Return the [x, y] coordinate for the center point of the cell that contains the specified text.  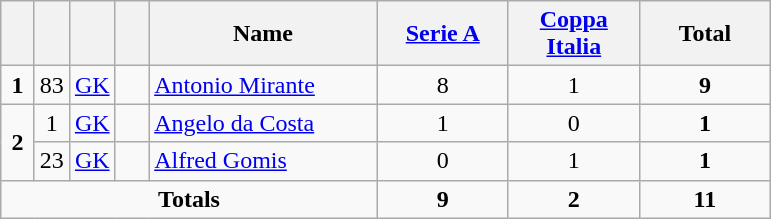
8 [442, 85]
Name [264, 34]
11 [704, 199]
Alfred Gomis [264, 161]
23 [52, 161]
Serie A [442, 34]
Angelo da Costa [264, 123]
83 [52, 85]
Total [704, 34]
Totals [189, 199]
Antonio Mirante [264, 85]
Coppa Italia [574, 34]
